Capture the cell that displays the provided text and extract its (X, Y) central coordinate. 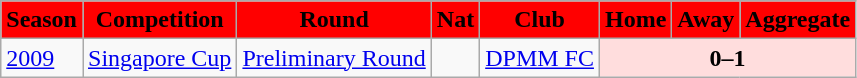
Away (706, 20)
Preliminary Round (334, 58)
Home (635, 20)
2009 (42, 58)
Round (334, 20)
Club (540, 20)
Singapore Cup (159, 58)
Aggregate (798, 20)
Season (42, 20)
Nat (455, 20)
DPMM FC (540, 58)
0–1 (727, 58)
Competition (159, 20)
